For the text-containing cell, return its midpoint in (x, y) coordinate format. 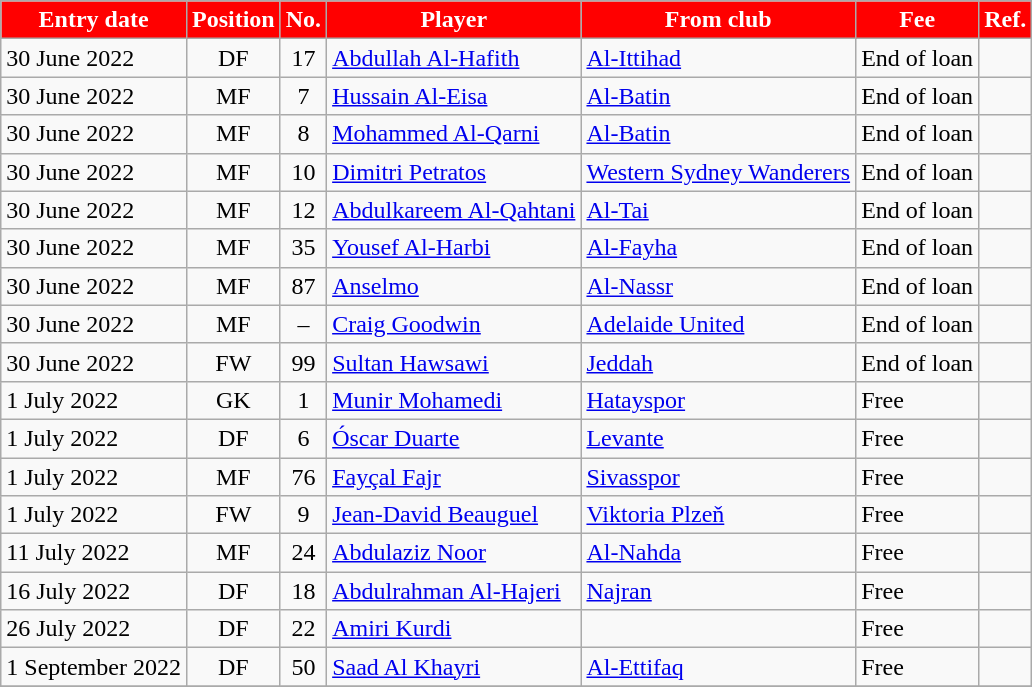
Munir Mohamedi (454, 400)
From club (718, 20)
6 (303, 438)
GK (233, 400)
Craig Goodwin (454, 324)
Mohammed Al-Qarni (454, 134)
Saad Al Khayri (454, 667)
– (303, 324)
18 (303, 591)
16 July 2022 (94, 591)
Western Sydney Wanderers (718, 172)
Entry date (94, 20)
Yousef Al-Harbi (454, 248)
Jeddah (718, 362)
Abdullah Al-Hafith (454, 58)
Sultan Hawsawi (454, 362)
Player (454, 20)
1 September 2022 (94, 667)
76 (303, 477)
Sivasspor (718, 477)
Levante (718, 438)
Fayçal Fajr (454, 477)
Hussain Al-Eisa (454, 96)
22 (303, 629)
12 (303, 210)
Al-Fayha (718, 248)
17 (303, 58)
Anselmo (454, 286)
Position (233, 20)
7 (303, 96)
Al-Tai (718, 210)
8 (303, 134)
Najran (718, 591)
No. (303, 20)
Viktoria Plzeň (718, 515)
1 (303, 400)
Fee (918, 20)
Amiri Kurdi (454, 629)
Jean-David Beauguel (454, 515)
10 (303, 172)
Ref. (1006, 20)
Abdulrahman Al-Hajeri (454, 591)
35 (303, 248)
26 July 2022 (94, 629)
Al-Ittihad (718, 58)
Al-Nassr (718, 286)
Abdulkareem Al-Qahtani (454, 210)
24 (303, 553)
99 (303, 362)
87 (303, 286)
11 July 2022 (94, 553)
Adelaide United (718, 324)
9 (303, 515)
Abdulaziz Noor (454, 553)
Óscar Duarte (454, 438)
Dimitri Petratos (454, 172)
50 (303, 667)
Hatayspor (718, 400)
Al-Nahda (718, 553)
Al-Ettifaq (718, 667)
